Extract the [x, y] coordinate from the center of the cell holding the provided text.  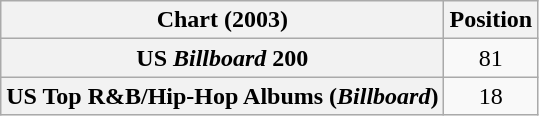
US Top R&B/Hip-Hop Albums (Billboard) [222, 96]
Chart (2003) [222, 20]
US Billboard 200 [222, 58]
18 [491, 96]
Position [491, 20]
81 [491, 58]
